Return the [x, y] coordinate for the center point of the cell that contains the specified text.  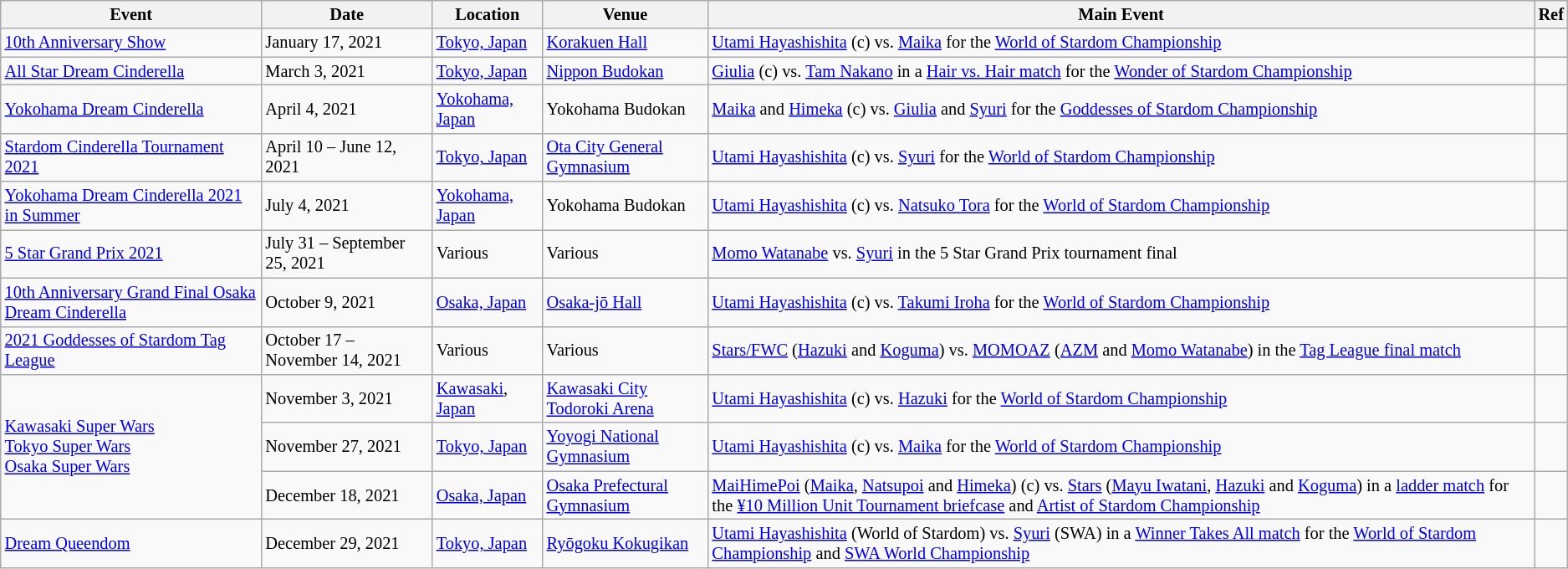
Utami Hayashishita (c) vs. Syuri for the World of Stardom Championship [1121, 157]
December 18, 2021 [346, 495]
Venue [626, 14]
Nippon Budokan [626, 71]
Utami Hayashishita (c) vs. Hazuki for the World of Stardom Championship [1121, 398]
10th Anniversary Grand Final Osaka Dream Cinderella [131, 302]
Momo Watanabe vs. Syuri in the 5 Star Grand Prix tournament final [1121, 254]
July 31 – September 25, 2021 [346, 254]
Kawasaki Super WarsTokyo Super WarsOsaka Super Wars [131, 447]
Main Event [1121, 14]
March 3, 2021 [346, 71]
April 10 – June 12, 2021 [346, 157]
Osaka Prefectural Gymnasium [626, 495]
Yokohama Dream Cinderella [131, 109]
Korakuen Hall [626, 43]
Yokohama Dream Cinderella 2021 in Summer [131, 206]
Event [131, 14]
Kawasaki, Japan [488, 398]
Stars/FWC (Hazuki and Koguma) vs. MOMOAZ (AZM and Momo Watanabe) in the Tag League final match [1121, 351]
2021 Goddesses of Stardom Tag League [131, 351]
Kawasaki City Todoroki Arena [626, 398]
October 17 – November 14, 2021 [346, 351]
Maika and Himeka (c) vs. Giulia and Syuri for the Goddesses of Stardom Championship [1121, 109]
Date [346, 14]
April 4, 2021 [346, 109]
Stardom Cinderella Tournament 2021 [131, 157]
Ryōgoku Kokugikan [626, 543]
December 29, 2021 [346, 543]
Utami Hayashishita (World of Stardom) vs. Syuri (SWA) in a Winner Takes All match for the World of Stardom Championship and SWA World Championship [1121, 543]
Ref [1551, 14]
Dream Queendom [131, 543]
Utami Hayashishita (c) vs. Takumi Iroha for the World of Stardom Championship [1121, 302]
All Star Dream Cinderella [131, 71]
July 4, 2021 [346, 206]
Utami Hayashishita (c) vs. Natsuko Tora for the World of Stardom Championship [1121, 206]
Osaka-jō Hall [626, 302]
Giulia (c) vs. Tam Nakano in a Hair vs. Hair match for the Wonder of Stardom Championship [1121, 71]
November 27, 2021 [346, 447]
Ota City General Gymnasium [626, 157]
5 Star Grand Prix 2021 [131, 254]
January 17, 2021 [346, 43]
Location [488, 14]
November 3, 2021 [346, 398]
Yoyogi National Gymnasium [626, 447]
10th Anniversary Show [131, 43]
October 9, 2021 [346, 302]
